Search for the cell housing the specified text and yield its [x, y] center coordinate. 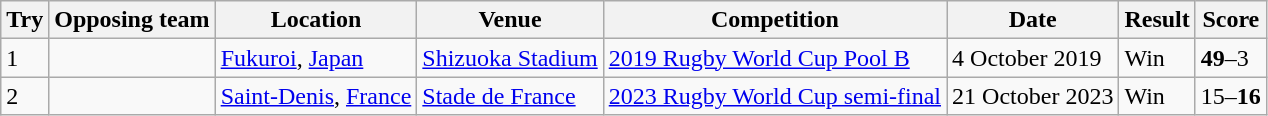
21 October 2023 [1033, 96]
15–16 [1230, 96]
Score [1230, 20]
49–3 [1230, 58]
Saint-Denis, France [316, 96]
Fukuroi, Japan [316, 58]
4 October 2019 [1033, 58]
Date [1033, 20]
Venue [510, 20]
Try [25, 20]
Competition [774, 20]
Stade de France [510, 96]
Result [1157, 20]
1 [25, 58]
2019 Rugby World Cup Pool B [774, 58]
2 [25, 96]
Location [316, 20]
Opposing team [132, 20]
2023 Rugby World Cup semi-final [774, 96]
Shizuoka Stadium [510, 58]
